From the cell containing the given text, extract its center point as (x, y) coordinate. 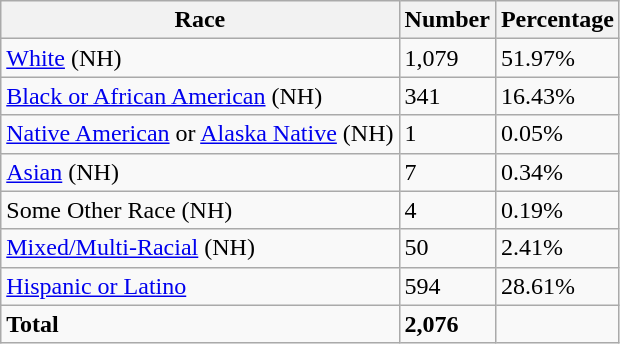
16.43% (557, 96)
Black or African American (NH) (200, 96)
Race (200, 20)
Native American or Alaska Native (NH) (200, 134)
7 (447, 172)
White (NH) (200, 58)
Mixed/Multi-Racial (NH) (200, 248)
28.61% (557, 286)
4 (447, 210)
1 (447, 134)
Total (200, 324)
2.41% (557, 248)
1,079 (447, 58)
Asian (NH) (200, 172)
0.34% (557, 172)
0.19% (557, 210)
Number (447, 20)
2,076 (447, 324)
50 (447, 248)
Some Other Race (NH) (200, 210)
341 (447, 96)
594 (447, 286)
51.97% (557, 58)
Percentage (557, 20)
Hispanic or Latino (200, 286)
0.05% (557, 134)
